Capture the cell that displays the provided text and extract its (X, Y) central coordinate. 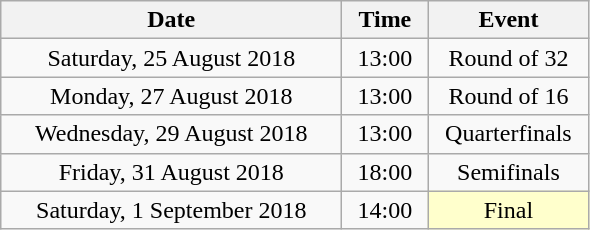
14:00 (385, 210)
Saturday, 25 August 2018 (172, 58)
Date (172, 20)
18:00 (385, 172)
Semifinals (508, 172)
Event (508, 20)
Quarterfinals (508, 134)
Final (508, 210)
Time (385, 20)
Round of 32 (508, 58)
Friday, 31 August 2018 (172, 172)
Wednesday, 29 August 2018 (172, 134)
Round of 16 (508, 96)
Monday, 27 August 2018 (172, 96)
Saturday, 1 September 2018 (172, 210)
